Detect which cell encompasses the target text, then output its [X, Y] center coordinate. 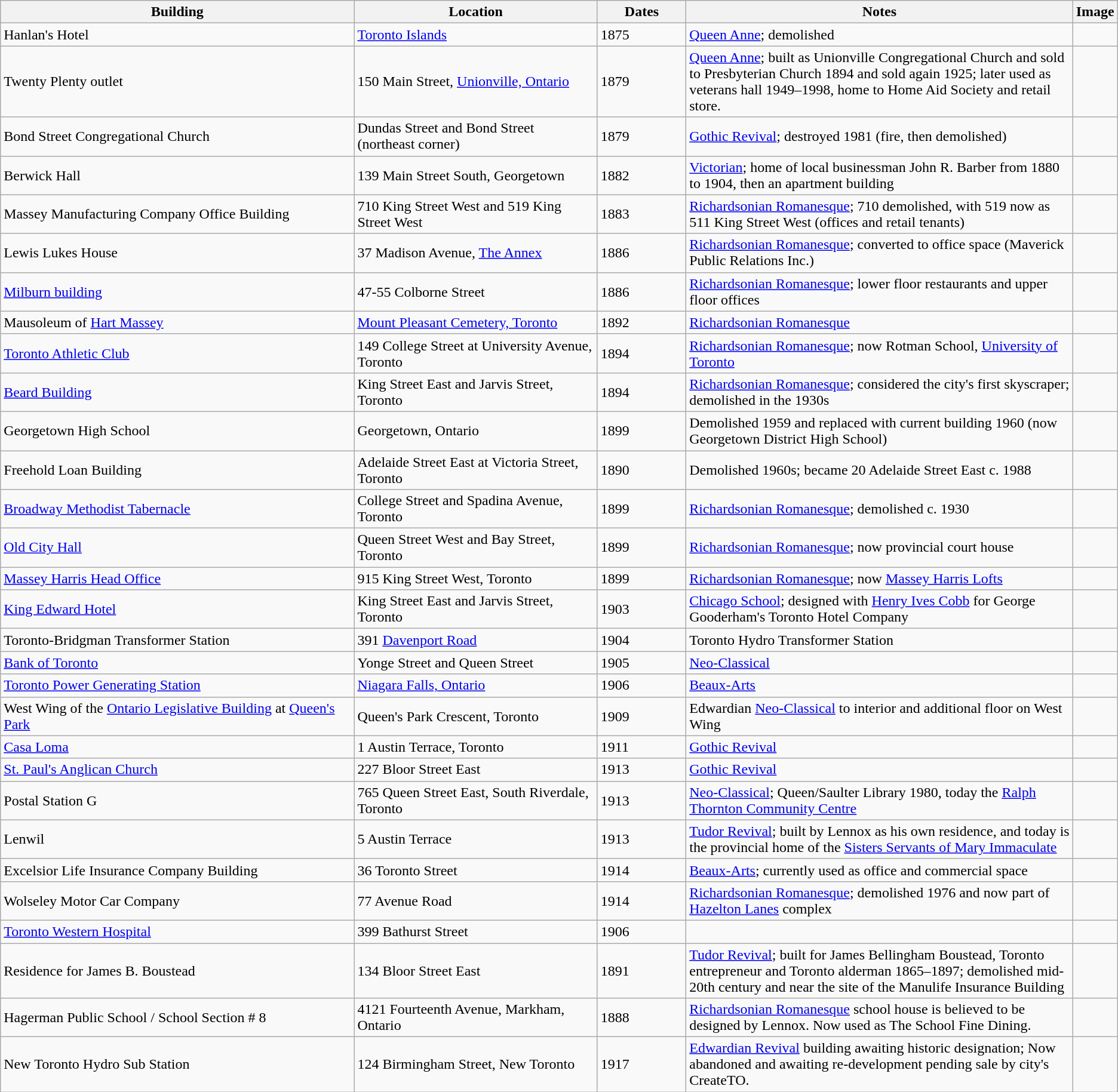
1882 [641, 176]
Toronto Athletic Club [177, 353]
Beaux-Arts; currently used as office and commercial space [879, 870]
Toronto Western Hospital [177, 931]
Image [1095, 12]
Toronto Islands [475, 35]
134 Bloor Street East [475, 971]
Mausoleum of Hart Massey [177, 322]
St. Paul's Anglican Church [177, 770]
Bank of Toronto [177, 663]
Richardsonian Romanesque; demolished c. 1930 [879, 509]
Richardsonian Romanesque; now Massey Harris Lofts [879, 579]
1917 [641, 1065]
1875 [641, 35]
Richardsonian Romanesque; lower floor restaurants and upper floor offices [879, 291]
1888 [641, 1017]
Bond Street Congregational Church [177, 136]
Richardsonian Romanesque; now Rotman School, University of Toronto [879, 353]
College Street and Spadina Avenue, Toronto [475, 509]
Twenty Plenty outlet [177, 81]
Queen's Park Crescent, Toronto [475, 716]
Tudor Revival; built by Lennox as his own residence, and today is the provincial home of the Sisters Servants of Mary Immaculate [879, 839]
Richardsonian Romanesque; 710 demolished, with 519 now as 511 King Street West (offices and retail tenants) [879, 214]
Dates [641, 12]
Location [475, 12]
710 King Street West and 519 King Street West [475, 214]
1890 [641, 469]
Hagerman Public School / School Section # 8 [177, 1017]
Yonge Street and Queen Street [475, 663]
124 Birmingham Street, New Toronto [475, 1065]
Residence for James B. Boustead [177, 971]
Richardsonian Romanesque [879, 322]
Edwardian Neo-Classical to interior and additional floor on West Wing [879, 716]
West Wing of the Ontario Legislative Building at Queen's Park [177, 716]
77 Avenue Road [475, 900]
Massey Harris Head Office [177, 579]
391 Davenport Road [475, 640]
Gothic Revival; destroyed 1981 (fire, then demolished) [879, 136]
Beaux-Arts [879, 685]
1892 [641, 322]
Georgetown, Ontario [475, 431]
1891 [641, 971]
1903 [641, 609]
Queen Anne; demolished [879, 35]
1883 [641, 214]
36 Toronto Street [475, 870]
1909 [641, 716]
37 Madison Avenue, The Annex [475, 253]
1904 [641, 640]
Edwardian Revival building awaiting historic designation; Now abandoned and awaiting re-development pending sale by city's CreateTO. [879, 1065]
Berwick Hall [177, 176]
Postal Station G [177, 800]
New Toronto Hydro Sub Station [177, 1065]
Richardsonian Romanesque; converted to office space (Maverick Public Relations Inc.) [879, 253]
Dundas Street and Bond Street (northeast corner) [475, 136]
Niagara Falls, Ontario [475, 685]
227 Bloor Street East [475, 770]
Richardsonian Romanesque school house is believed to be designed by Lennox. Now used as The School Fine Dining. [879, 1017]
Richardsonian Romanesque; demolished 1976 and now part of Hazelton Lanes complex [879, 900]
Demolished 1959 and replaced with current building 1960 (now Georgetown District High School) [879, 431]
Chicago School; designed with Henry Ives Cobb for George Gooderham's Toronto Hotel Company [879, 609]
139 Main Street South, Georgetown [475, 176]
5 Austin Terrace [475, 839]
Toronto Hydro Transformer Station [879, 640]
4121 Fourteenth Avenue, Markham, Ontario [475, 1017]
Neo-Classical [879, 663]
765 Queen Street East, South Riverdale, Toronto [475, 800]
Neo-Classical; Queen/Saulter Library 1980, today the Ralph Thornton Community Centre [879, 800]
Lewis Lukes House [177, 253]
Beard Building [177, 392]
915 King Street West, Toronto [475, 579]
Freehold Loan Building [177, 469]
Excelsior Life Insurance Company Building [177, 870]
Massey Manufacturing Company Office Building [177, 214]
Richardsonian Romanesque; now provincial court house [879, 548]
Wolseley Motor Car Company [177, 900]
Building [177, 12]
399 Bathurst Street [475, 931]
King Edward Hotel [177, 609]
Toronto Power Generating Station [177, 685]
Queen Street West and Bay Street, Toronto [475, 548]
Demolished 1960s; became 20 Adelaide Street East c. 1988 [879, 469]
Victorian; home of local businessman John R. Barber from 1880 to 1904, then an apartment building [879, 176]
Georgetown High School [177, 431]
Toronto-Bridgman Transformer Station [177, 640]
Broadway Methodist Tabernacle [177, 509]
Milburn building [177, 291]
Casa Loma [177, 747]
Lenwil [177, 839]
Hanlan's Hotel [177, 35]
1911 [641, 747]
Notes [879, 12]
150 Main Street, Unionville, Ontario [475, 81]
Mount Pleasant Cemetery, Toronto [475, 322]
149 College Street at University Avenue, Toronto [475, 353]
Old City Hall [177, 548]
47-55 Colborne Street [475, 291]
1905 [641, 663]
Richardsonian Romanesque; considered the city's first skyscraper; demolished in the 1930s [879, 392]
Adelaide Street East at Victoria Street, Toronto [475, 469]
1 Austin Terrace, Toronto [475, 747]
